From the cell containing the given text, extract its center point as (x, y) coordinate. 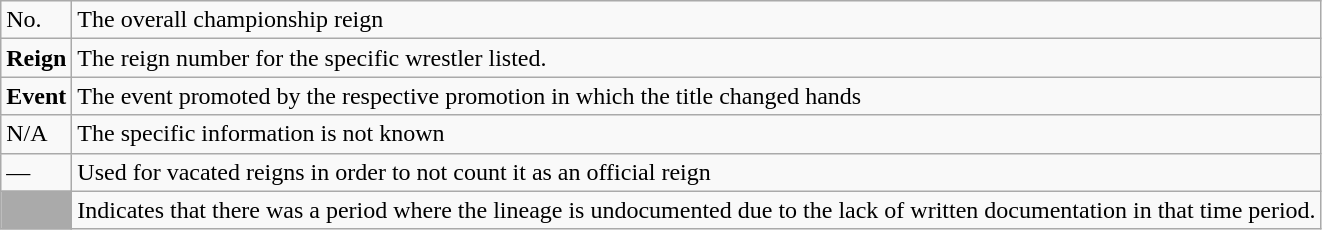
Event (36, 96)
The specific information is not known (696, 134)
N/A (36, 134)
Reign (36, 58)
— (36, 172)
Indicates that there was a period where the lineage is undocumented due to the lack of written documentation in that time period. (696, 210)
Used for vacated reigns in order to not count it as an official reign (696, 172)
The event promoted by the respective promotion in which the title changed hands (696, 96)
No. (36, 20)
The overall championship reign (696, 20)
The reign number for the specific wrestler listed. (696, 58)
